Determine the (x, y) coordinate at the center of the cell enclosing the given text.  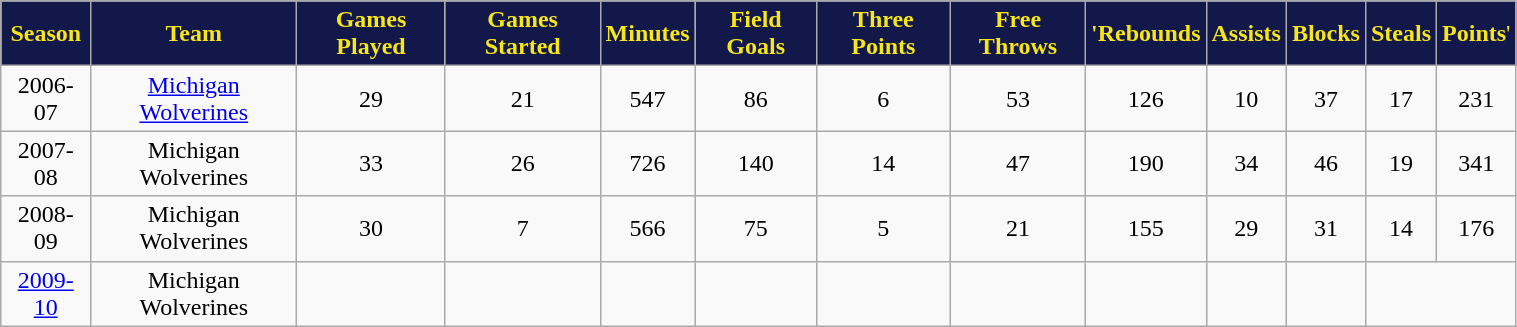
30 (371, 228)
26 (522, 164)
Blocks (1326, 34)
2008-09 (46, 228)
726 (648, 164)
Steals (1400, 34)
Free Throws (1018, 34)
2006-07 (46, 98)
190 (1146, 164)
31 (1326, 228)
37 (1326, 98)
547 (648, 98)
17 (1400, 98)
46 (1326, 164)
'Rebounds (1146, 34)
86 (756, 98)
126 (1146, 98)
Field Goals (756, 34)
566 (648, 228)
2007-08 (46, 164)
155 (1146, 228)
Points' (1476, 34)
7 (522, 228)
75 (756, 228)
Team (194, 34)
341 (1476, 164)
53 (1018, 98)
34 (1246, 164)
47 (1018, 164)
Games Started (522, 34)
Minutes (648, 34)
19 (1400, 164)
Assists (1246, 34)
231 (1476, 98)
Season (46, 34)
5 (883, 228)
Three Points (883, 34)
2009-10 (46, 294)
33 (371, 164)
10 (1246, 98)
140 (756, 164)
6 (883, 98)
Games Played (371, 34)
176 (1476, 228)
